Provide the [x, y] coordinate of the cell's center where the given text is located.  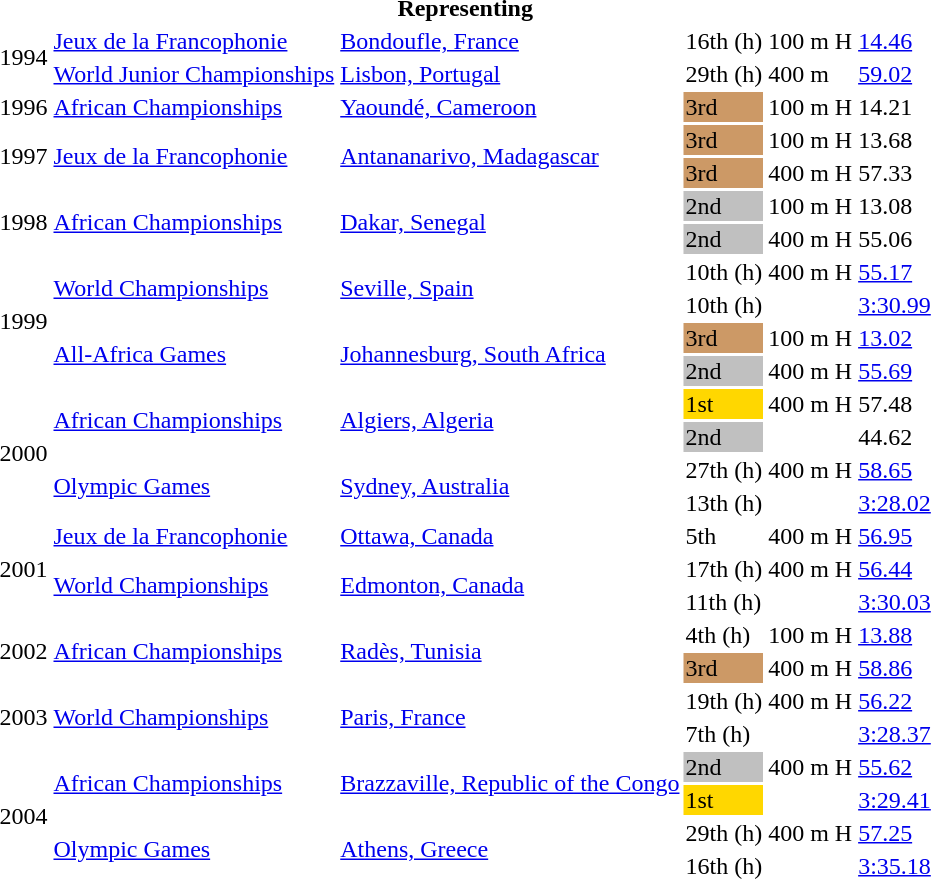
Olympic Games [194, 486]
19th (h) [724, 701]
27th (h) [724, 470]
Yaoundé, Cameroon [510, 107]
5th [724, 536]
Radès, Tunisia [510, 652]
7th (h) [724, 734]
13th (h) [724, 503]
4th (h) [724, 635]
16th (h) [724, 41]
Ottawa, Canada [510, 536]
Johannesburg, South Africa [510, 354]
Edmonton, Canada [510, 586]
Paris, France [510, 718]
World Junior Championships [194, 74]
Bondoufle, France [510, 41]
11th (h) [724, 602]
400 m [810, 74]
All-Africa Games [194, 354]
Sydney, Australia [510, 486]
Brazzaville, Republic of the Congo [510, 784]
Antananarivo, Madagascar [510, 156]
Seville, Spain [510, 288]
Algiers, Algeria [510, 420]
Dakar, Senegal [510, 222]
17th (h) [724, 569]
Lisbon, Portugal [510, 74]
